Output the [X, Y] coordinate of the center of the cell containing the given text.  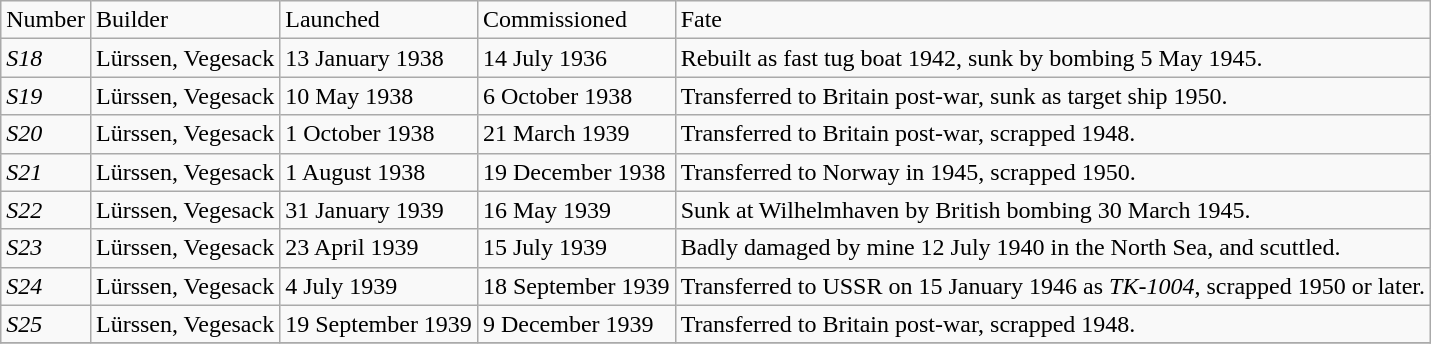
S20 [46, 134]
Launched [379, 20]
Commissioned [576, 20]
S24 [46, 286]
Badly damaged by mine 12 July 1940 in the North Sea, and scuttled. [1052, 248]
31 January 1939 [379, 210]
Transferred to Britain post-war, sunk as target ship 1950. [1052, 96]
15 July 1939 [576, 248]
19 December 1938 [576, 172]
S25 [46, 324]
Rebuilt as fast tug boat 1942, sunk by bombing 5 May 1945. [1052, 58]
S21 [46, 172]
S23 [46, 248]
Fate [1052, 20]
Number [46, 20]
Transferred to Norway in 1945, scrapped 1950. [1052, 172]
13 January 1938 [379, 58]
Sunk at Wilhelmhaven by British bombing 30 March 1945. [1052, 210]
Transferred to USSR on 15 January 1946 as TK-1004, scrapped 1950 or later. [1052, 286]
S19 [46, 96]
10 May 1938 [379, 96]
Builder [184, 20]
4 July 1939 [379, 286]
1 October 1938 [379, 134]
19 September 1939 [379, 324]
14 July 1936 [576, 58]
S22 [46, 210]
23 April 1939 [379, 248]
S18 [46, 58]
18 September 1939 [576, 286]
21 March 1939 [576, 134]
16 May 1939 [576, 210]
6 October 1938 [576, 96]
9 December 1939 [576, 324]
1 August 1938 [379, 172]
